Capture the cell that displays the provided text and extract its [X, Y] central coordinate. 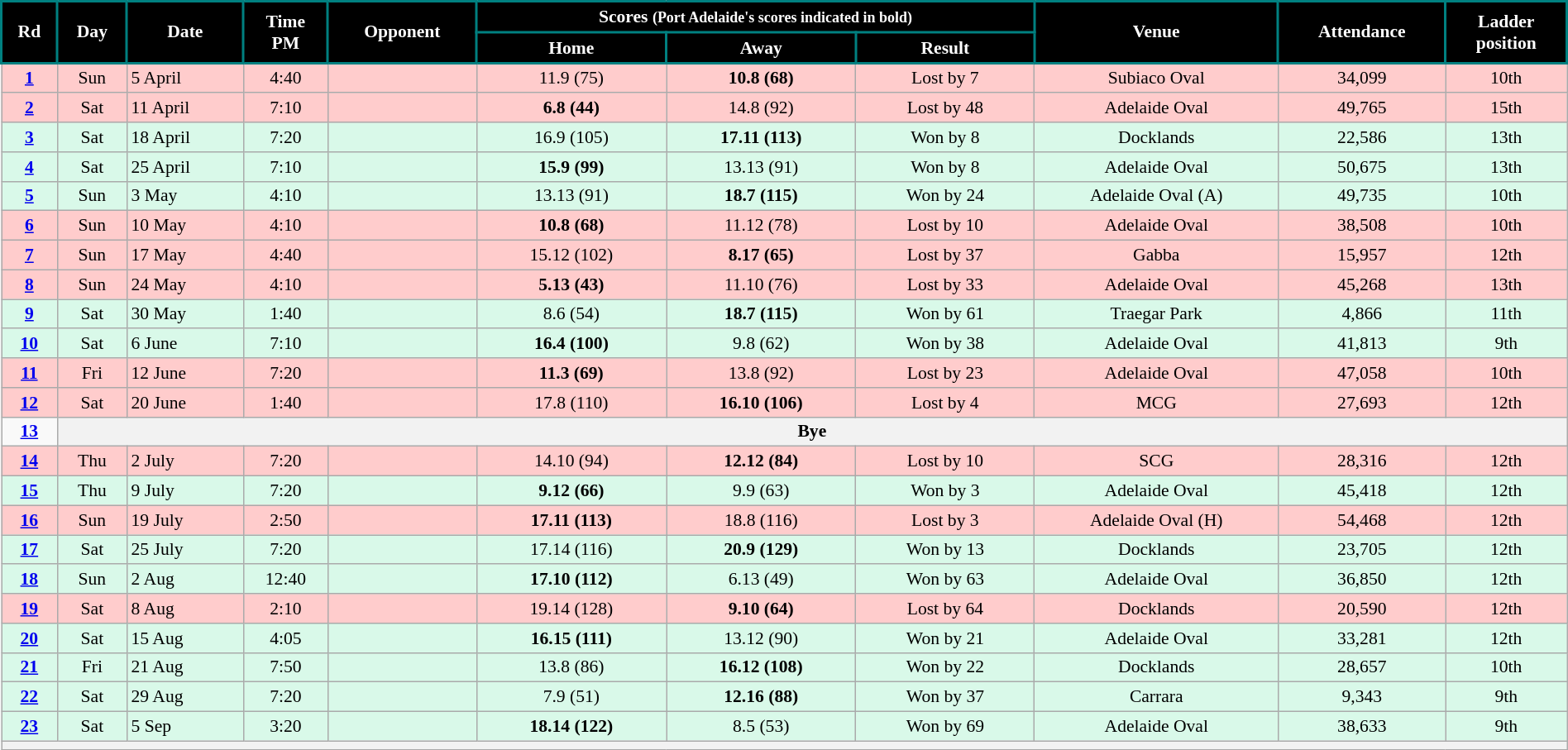
49,765 [1362, 108]
15 Aug [185, 638]
9 July [185, 491]
4 [30, 167]
2:10 [285, 609]
Lost by 64 [945, 609]
11.9 (75) [571, 78]
11.10 (76) [761, 284]
1 [30, 78]
SCG [1156, 461]
Gabba [1156, 256]
Won by 38 [945, 344]
30 May [185, 314]
Away [761, 48]
Subiaco Oval [1156, 78]
20,590 [1362, 609]
11.3 (69) [571, 373]
Adelaide Oval (H) [1156, 520]
Lost by 33 [945, 284]
Lost by 4 [945, 403]
22 [30, 697]
38,508 [1362, 226]
Lost by 3 [945, 520]
Lost by 7 [945, 78]
16.10 (106) [761, 403]
Won by 63 [945, 580]
19 July [185, 520]
Adelaide Oval (A) [1156, 196]
3 [30, 137]
15.9 (99) [571, 167]
17.10 (112) [571, 580]
2:50 [285, 520]
11.12 (78) [761, 226]
29 Aug [185, 697]
19.14 (128) [571, 609]
12 [30, 403]
54,468 [1362, 520]
15.12 (102) [571, 256]
21 [30, 667]
3 May [185, 196]
8.5 (53) [761, 727]
47,058 [1362, 373]
6.8 (44) [571, 108]
10 May [185, 226]
7 [30, 256]
Won by 22 [945, 667]
23,705 [1362, 550]
25 April [185, 167]
45,268 [1362, 284]
2 July [185, 461]
17.14 (116) [571, 550]
Venue [1156, 32]
Won by 24 [945, 196]
24 May [185, 284]
17 May [185, 256]
36,850 [1362, 580]
2 Aug [185, 580]
11th [1507, 314]
5 [30, 196]
Won by 13 [945, 550]
15 [30, 491]
Opponent [403, 32]
4,866 [1362, 314]
12.16 (88) [761, 697]
Won by 37 [945, 697]
6.13 (49) [761, 580]
49,735 [1362, 196]
41,813 [1362, 344]
34,099 [1362, 78]
38,633 [1362, 727]
Carrara [1156, 697]
18 [30, 580]
11 April [185, 108]
9.12 (66) [571, 491]
16 [30, 520]
22,586 [1362, 137]
Traegar Park [1156, 314]
Won by 61 [945, 314]
7:50 [285, 667]
9.10 (64) [761, 609]
20 June [185, 403]
Date [185, 32]
9.8 (62) [761, 344]
Scores (Port Adelaide's scores indicated in bold) [756, 17]
27,693 [1362, 403]
12.12 (84) [761, 461]
23 [30, 727]
Bye [812, 432]
13.8 (86) [571, 667]
16.12 (108) [761, 667]
8 [30, 284]
Rd [30, 32]
Result [945, 48]
17.8 (110) [571, 403]
5.13 (43) [571, 284]
5 April [185, 78]
20.9 (129) [761, 550]
25 July [185, 550]
11 [30, 373]
9,343 [1362, 697]
Home [571, 48]
7.9 (51) [571, 697]
Lost by 48 [945, 108]
2 [30, 108]
Day [92, 32]
28,657 [1362, 667]
18 April [185, 137]
12 June [185, 373]
16.4 (100) [571, 344]
8.17 (65) [761, 256]
21 Aug [185, 667]
33,281 [1362, 638]
18.8 (116) [761, 520]
6 June [185, 344]
9.9 (63) [761, 491]
Won by 21 [945, 638]
Attendance [1362, 32]
14.10 (94) [571, 461]
20 [30, 638]
3:20 [285, 727]
12:40 [285, 580]
45,418 [1362, 491]
13.8 (92) [761, 373]
6 [30, 226]
Lost by 23 [945, 373]
TimePM [285, 32]
16.9 (105) [571, 137]
13 [30, 432]
Lost by 37 [945, 256]
MCG [1156, 403]
18.14 (122) [571, 727]
Ladderposition [1507, 32]
28,316 [1362, 461]
15,957 [1362, 256]
8 Aug [185, 609]
4:05 [285, 638]
17 [30, 550]
19 [30, 609]
Won by 69 [945, 727]
9 [30, 314]
10 [30, 344]
50,675 [1362, 167]
13.12 (90) [761, 638]
14.8 (92) [761, 108]
Won by 3 [945, 491]
16.15 (111) [571, 638]
14 [30, 461]
5 Sep [185, 727]
8.6 (54) [571, 314]
15th [1507, 108]
